Return [x, y] of the center of cell containing provided text 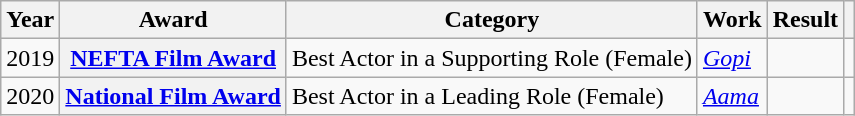
Best Actor in a Supporting Role (Female) [492, 58]
2020 [30, 96]
Category [492, 20]
Best Actor in a Leading Role (Female) [492, 96]
Aama [732, 96]
National Film Award [174, 96]
Result [805, 20]
2019 [30, 58]
NEFTA Film Award [174, 58]
Award [174, 20]
Gopi [732, 58]
Work [732, 20]
Year [30, 20]
